Identify which cell holds the provided text, then report its [X, Y] central coordinate. 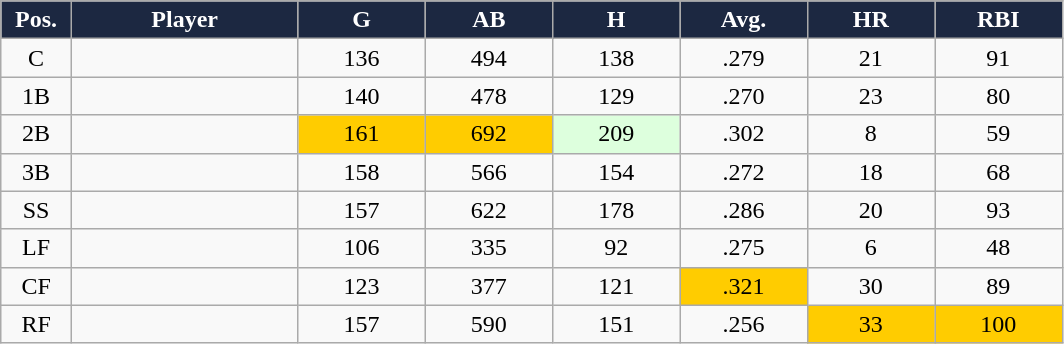
692 [488, 134]
590 [488, 324]
.270 [744, 96]
.286 [744, 210]
CF [36, 286]
.256 [744, 324]
.321 [744, 286]
154 [616, 172]
335 [488, 248]
622 [488, 210]
.272 [744, 172]
AB [488, 20]
30 [870, 286]
RF [36, 324]
129 [616, 96]
3B [36, 172]
59 [998, 134]
48 [998, 248]
494 [488, 58]
151 [616, 324]
Player [184, 20]
6 [870, 248]
RBI [998, 20]
Avg. [744, 20]
8 [870, 134]
377 [488, 286]
100 [998, 324]
68 [998, 172]
21 [870, 58]
121 [616, 286]
33 [870, 324]
LF [36, 248]
106 [362, 248]
138 [616, 58]
2B [36, 134]
140 [362, 96]
136 [362, 58]
C [36, 58]
158 [362, 172]
123 [362, 286]
161 [362, 134]
1B [36, 96]
566 [488, 172]
92 [616, 248]
89 [998, 286]
.275 [744, 248]
178 [616, 210]
478 [488, 96]
SS [36, 210]
23 [870, 96]
H [616, 20]
91 [998, 58]
209 [616, 134]
.279 [744, 58]
80 [998, 96]
18 [870, 172]
HR [870, 20]
20 [870, 210]
G [362, 20]
93 [998, 210]
.302 [744, 134]
Pos. [36, 20]
